Provide the [x, y] coordinate of the cell's center where the given text is located.  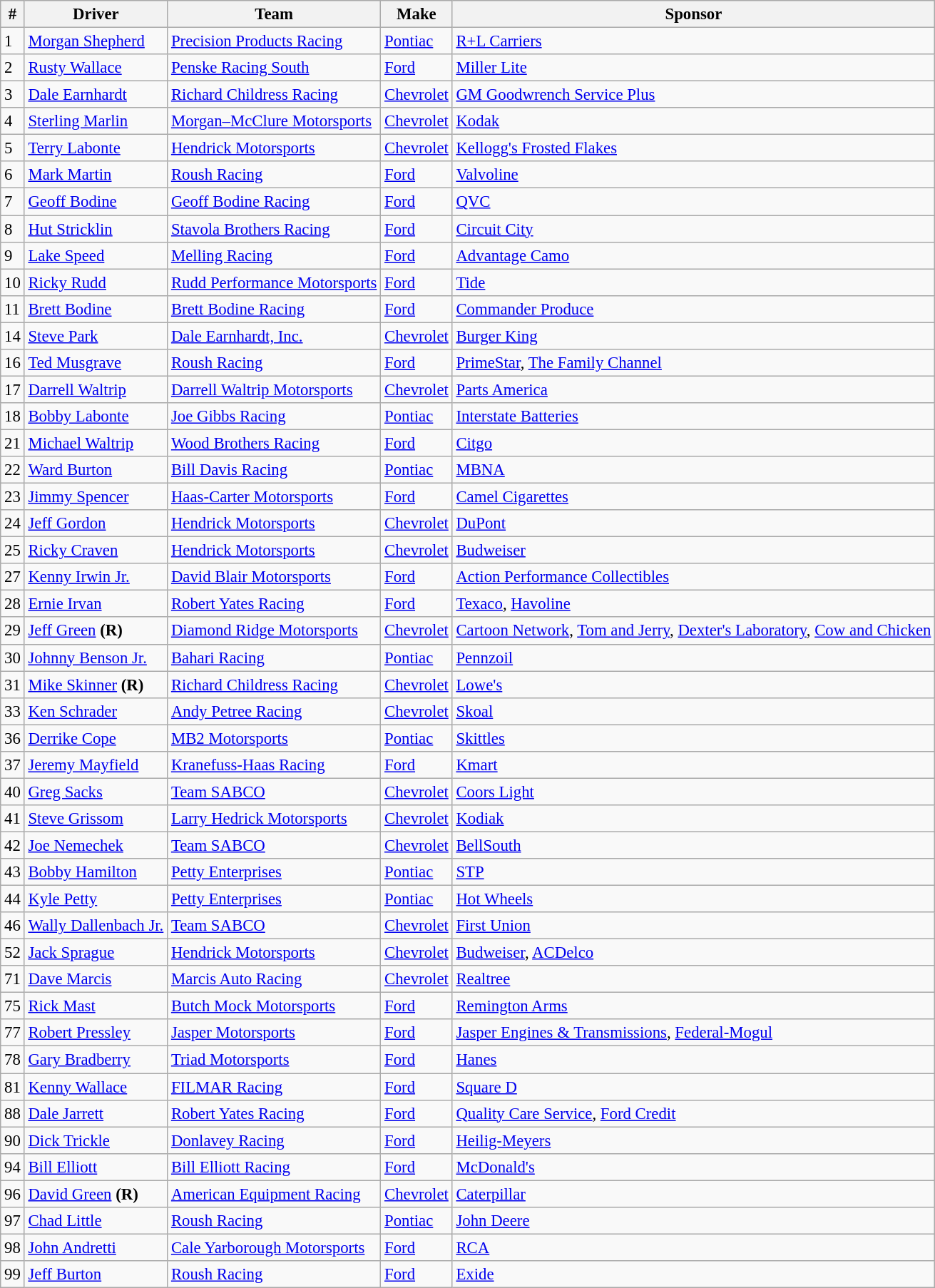
Jeff Green (R) [96, 631]
Larry Hedrick Motorsports [274, 819]
Budweiser [693, 551]
17 [13, 389]
David Green (R) [96, 1194]
STP [693, 872]
Greg Sacks [96, 792]
American Equipment Racing [274, 1194]
Melling Racing [274, 255]
78 [13, 1060]
FILMAR Racing [274, 1087]
RCA [693, 1247]
3 [13, 95]
Andy Petree Racing [274, 711]
Bahari Racing [274, 658]
Kodiak [693, 819]
Hot Wheels [693, 899]
Brett Bodine Racing [274, 309]
23 [13, 497]
Stavola Brothers Racing [274, 229]
99 [13, 1274]
Driver [96, 14]
4 [13, 121]
Tide [693, 282]
Bill Davis Racing [274, 470]
Jack Sprague [96, 953]
Joe Nemechek [96, 845]
30 [13, 658]
Kmart [693, 765]
Triad Motorsports [274, 1060]
Bill Elliott [96, 1167]
22 [13, 470]
Brett Bodine [96, 309]
29 [13, 631]
Joe Gibbs Racing [274, 416]
16 [13, 363]
Cartoon Network, Tom and Jerry, Dexter's Laboratory, Cow and Chicken [693, 631]
Commander Produce [693, 309]
Sterling Marlin [96, 121]
94 [13, 1167]
Jasper Motorsports [274, 1033]
Kranefuss-Haas Racing [274, 765]
81 [13, 1087]
Derrike Cope [96, 738]
David Blair Motorsports [274, 577]
Valvoline [693, 175]
5 [13, 148]
Interstate Batteries [693, 416]
Budweiser, ACDelco [693, 953]
BellSouth [693, 845]
Hut Stricklin [96, 229]
37 [13, 765]
Team [274, 14]
44 [13, 899]
27 [13, 577]
Jasper Engines & Transmissions, Federal-Mogul [693, 1033]
Precision Products Racing [274, 41]
Ward Burton [96, 470]
Remington Arms [693, 1006]
Exide [693, 1274]
Geoff Bodine Racing [274, 202]
Coors Light [693, 792]
Robert Pressley [96, 1033]
Marcis Auto Racing [274, 979]
18 [13, 416]
97 [13, 1221]
9 [13, 255]
Mark Martin [96, 175]
21 [13, 443]
98 [13, 1247]
Dick Trickle [96, 1140]
Rudd Performance Motorsports [274, 282]
Cale Yarborough Motorsports [274, 1247]
Bobby Labonte [96, 416]
33 [13, 711]
Ted Musgrave [96, 363]
DuPont [693, 523]
Ken Schrader [96, 711]
John Andretti [96, 1247]
Ricky Craven [96, 551]
Gary Bradberry [96, 1060]
Butch Mock Motorsports [274, 1006]
88 [13, 1113]
Miller Lite [693, 68]
43 [13, 872]
Haas-Carter Motorsports [274, 497]
75 [13, 1006]
Dale Earnhardt, Inc. [274, 336]
Kellogg's Frosted Flakes [693, 148]
Lake Speed [96, 255]
Michael Waltrip [96, 443]
Jeff Gordon [96, 523]
Square D [693, 1087]
Citgo [693, 443]
Bobby Hamilton [96, 872]
1 [13, 41]
31 [13, 685]
14 [13, 336]
Johnny Benson Jr. [96, 658]
52 [13, 953]
# [13, 14]
First Union [693, 926]
Dave Marcis [96, 979]
Penske Racing South [274, 68]
2 [13, 68]
Rick Mast [96, 1006]
10 [13, 282]
QVC [693, 202]
Action Performance Collectibles [693, 577]
90 [13, 1140]
6 [13, 175]
Donlavey Racing [274, 1140]
7 [13, 202]
25 [13, 551]
MBNA [693, 470]
Kyle Petty [96, 899]
Kenny Wallace [96, 1087]
Bill Elliott Racing [274, 1167]
Sponsor [693, 14]
GM Goodwrench Service Plus [693, 95]
Geoff Bodine [96, 202]
Morgan–McClure Motorsports [274, 121]
77 [13, 1033]
Realtree [693, 979]
Skoal [693, 711]
Texaco, Havoline [693, 604]
Wally Dallenbach Jr. [96, 926]
Jeff Burton [96, 1274]
Circuit City [693, 229]
40 [13, 792]
36 [13, 738]
John Deere [693, 1221]
Dale Earnhardt [96, 95]
Hanes [693, 1060]
Darrell Waltrip [96, 389]
Jimmy Spencer [96, 497]
42 [13, 845]
11 [13, 309]
Skittles [693, 738]
R+L Carriers [693, 41]
Quality Care Service, Ford Credit [693, 1113]
McDonald's [693, 1167]
Wood Brothers Racing [274, 443]
Burger King [693, 336]
MB2 Motorsports [274, 738]
Kenny Irwin Jr. [96, 577]
Pennzoil [693, 658]
41 [13, 819]
Morgan Shepherd [96, 41]
Jeremy Mayfield [96, 765]
24 [13, 523]
Rusty Wallace [96, 68]
Ricky Rudd [96, 282]
Diamond Ridge Motorsports [274, 631]
Parts America [693, 389]
Steve Grissom [96, 819]
Lowe's [693, 685]
Ernie Irvan [96, 604]
Darrell Waltrip Motorsports [274, 389]
46 [13, 926]
Dale Jarrett [96, 1113]
Advantage Camo [693, 255]
Chad Little [96, 1221]
Make [417, 14]
71 [13, 979]
96 [13, 1194]
Steve Park [96, 336]
Heilig-Meyers [693, 1140]
Caterpillar [693, 1194]
28 [13, 604]
8 [13, 229]
Terry Labonte [96, 148]
Mike Skinner (R) [96, 685]
Kodak [693, 121]
Camel Cigarettes [693, 497]
PrimeStar, The Family Channel [693, 363]
